Detect which cell encompasses the target text, then output its [X, Y] center coordinate. 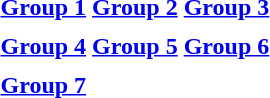
Group 5 [136, 46]
